From the cell containing the given text, extract its center point as (X, Y) coordinate. 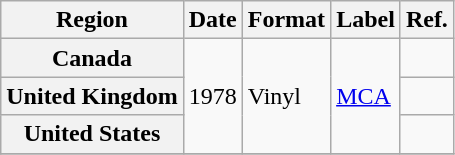
1978 (212, 96)
United Kingdom (92, 96)
Ref. (426, 20)
United States (92, 134)
Region (92, 20)
Date (212, 20)
Vinyl (286, 96)
Format (286, 20)
MCA (366, 96)
Label (366, 20)
Canada (92, 58)
